Extract the (X, Y) coordinate from the center of the cell holding the provided text.  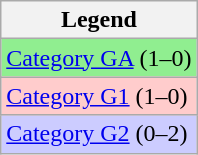
Category G1 (1–0) (99, 96)
Category GA (1–0) (99, 58)
Category G2 (0–2) (99, 134)
Legend (99, 20)
